Locate the cell with the specified text and output its (X, Y) center coordinate. 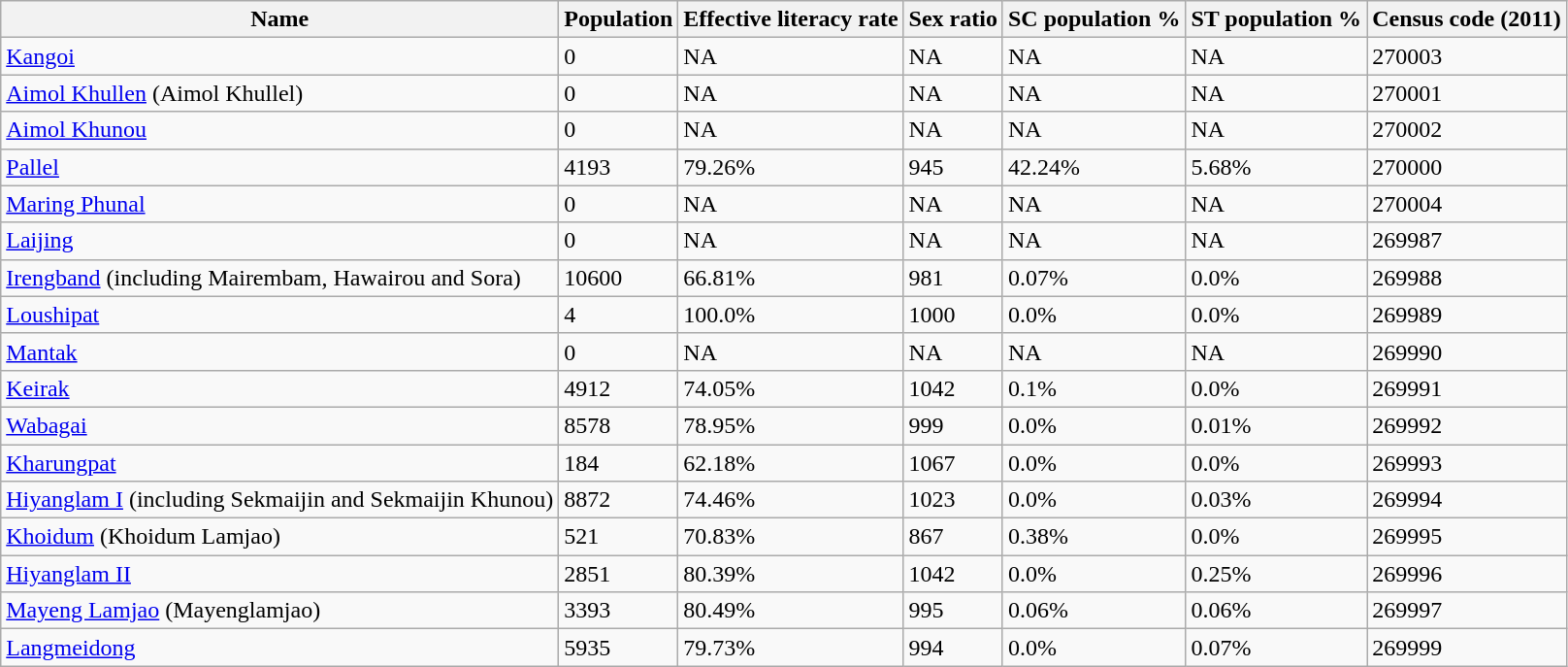
Wabagai (279, 425)
269999 (1467, 648)
Pallel (279, 167)
269987 (1467, 241)
Sex ratio (953, 19)
66.81% (791, 278)
269990 (1467, 351)
4912 (619, 388)
1023 (953, 500)
Kangoi (279, 56)
100.0% (791, 315)
999 (953, 425)
Loushipat (279, 315)
SC population % (1094, 19)
Effective literacy rate (791, 19)
270000 (1467, 167)
62.18% (791, 463)
270003 (1467, 56)
Mayeng Lamjao (Mayenglamjao) (279, 611)
8578 (619, 425)
269988 (1467, 278)
1000 (953, 315)
269994 (1467, 500)
270004 (1467, 204)
Mantak (279, 351)
521 (619, 537)
Name (279, 19)
Kharungpat (279, 463)
Khoidum (Khoidum Lamjao) (279, 537)
Population (619, 19)
981 (953, 278)
270001 (1467, 93)
269989 (1467, 315)
5935 (619, 648)
0.03% (1277, 500)
184 (619, 463)
269993 (1467, 463)
ST population % (1277, 19)
78.95% (791, 425)
74.46% (791, 500)
5.68% (1277, 167)
269996 (1467, 574)
80.39% (791, 574)
10600 (619, 278)
269995 (1467, 537)
269992 (1467, 425)
Laijing (279, 241)
995 (953, 611)
80.49% (791, 611)
269991 (1467, 388)
270002 (1467, 130)
74.05% (791, 388)
4193 (619, 167)
4 (619, 315)
Census code (2011) (1467, 19)
Aimol Khullen (Aimol Khullel) (279, 93)
3393 (619, 611)
0.01% (1277, 425)
Hiyanglam I (including Sekmaijin and Sekmaijin Khunou) (279, 500)
Irengband (including Mairembam, Hawairou and Sora) (279, 278)
Maring Phunal (279, 204)
79.26% (791, 167)
994 (953, 648)
42.24% (1094, 167)
70.83% (791, 537)
Langmeidong (279, 648)
0.25% (1277, 574)
945 (953, 167)
2851 (619, 574)
Aimol Khunou (279, 130)
1067 (953, 463)
Keirak (279, 388)
Hiyanglam II (279, 574)
867 (953, 537)
8872 (619, 500)
0.1% (1094, 388)
79.73% (791, 648)
269997 (1467, 611)
0.38% (1094, 537)
